Locate the cell with the specified text and output its (X, Y) center coordinate. 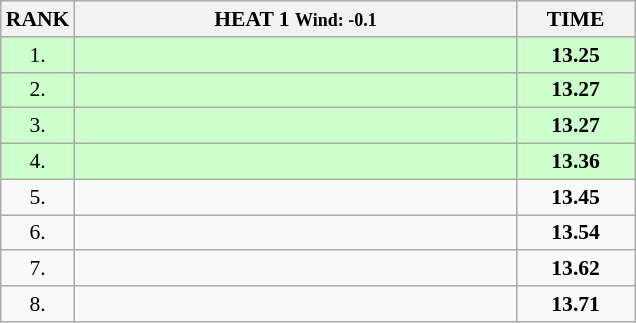
2. (38, 90)
5. (38, 197)
7. (38, 269)
6. (38, 233)
3. (38, 126)
13.54 (576, 233)
4. (38, 162)
13.71 (576, 304)
1. (38, 55)
13.45 (576, 197)
RANK (38, 19)
13.25 (576, 55)
TIME (576, 19)
13.62 (576, 269)
13.36 (576, 162)
HEAT 1 Wind: -0.1 (295, 19)
8. (38, 304)
